For the text-containing cell, return its midpoint in (x, y) coordinate format. 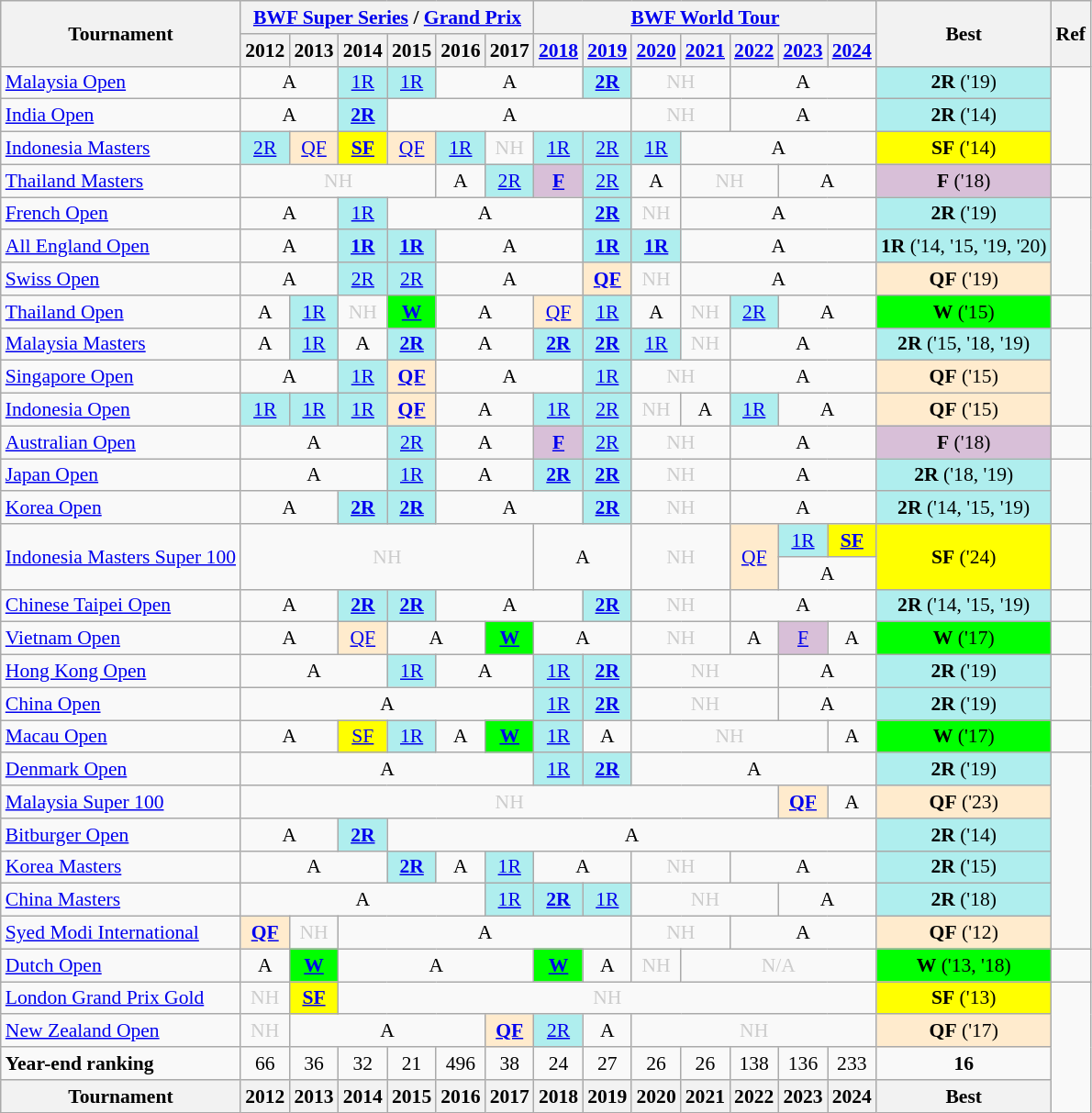
136 (802, 1063)
New Zealand Open (121, 1031)
Syed Modi International (121, 933)
496 (461, 1063)
38 (510, 1063)
QF ('17) (964, 1031)
Malaysia Open (121, 83)
Chinese Taipei Open (121, 606)
QF ('19) (964, 279)
India Open (121, 116)
27 (607, 1063)
16 (964, 1063)
W ('13, '18) (964, 965)
2R ('18) (964, 900)
Vietnam Open (121, 639)
Korea Open (121, 508)
Indonesia Masters (121, 149)
Singapore Open (121, 377)
QF ('12) (964, 933)
QF ('23) (964, 802)
32 (363, 1063)
138 (754, 1063)
All England Open (121, 247)
Malaysia Masters (121, 344)
Thailand Masters (121, 181)
SF ('13) (964, 998)
Malaysia Super 100 (121, 802)
Australian Open (121, 442)
Dutch Open (121, 965)
Bitburger Open (121, 835)
Indonesia Masters Super 100 (121, 556)
Year-end ranking (121, 1063)
SF ('14) (964, 149)
233 (852, 1063)
Swiss Open (121, 279)
Hong Kong Open (121, 672)
Korea Masters (121, 867)
French Open (121, 214)
Indonesia Open (121, 410)
2R ('15) (964, 867)
Thailand Open (121, 312)
24 (558, 1063)
2R ('15, '18, '19) (964, 344)
36 (314, 1063)
SF ('24) (964, 556)
China Masters (121, 900)
2R ('18, '19) (964, 475)
1R ('14, '15, '19, '20) (964, 247)
Ref (1071, 33)
66 (264, 1063)
Japan Open (121, 475)
China Open (121, 704)
London Grand Prix Gold (121, 998)
21 (411, 1063)
Macau Open (121, 737)
Denmark Open (121, 770)
BWF Super Series / Grand Prix (387, 17)
BWF World Tour (705, 17)
W ('15) (964, 312)
N/A (778, 965)
